Locate the cell with the specified text and output its (X, Y) center coordinate. 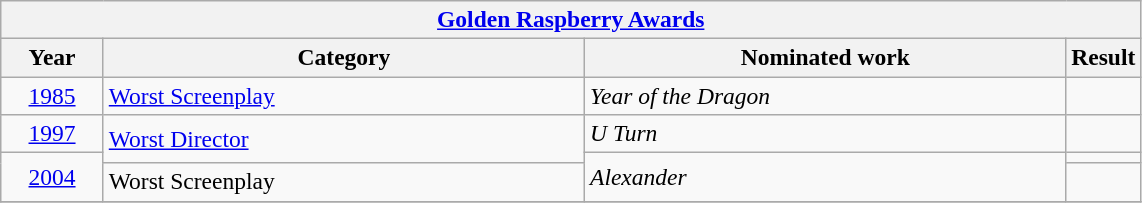
2004 (52, 176)
Category (344, 57)
Alexander (826, 176)
1985 (52, 95)
Result (1104, 57)
Year of the Dragon (826, 95)
Year (52, 57)
Golden Raspberry Awards (571, 19)
Nominated work (826, 57)
U Turn (826, 133)
1997 (52, 133)
Worst Director (344, 138)
